Determine the (X, Y) coordinate at the center of the cell enclosing the given text.  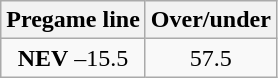
NEV –15.5 (74, 58)
Pregame line (74, 20)
57.5 (210, 58)
Over/under (210, 20)
